Detect which cell encompasses the target text, then output its (X, Y) center coordinate. 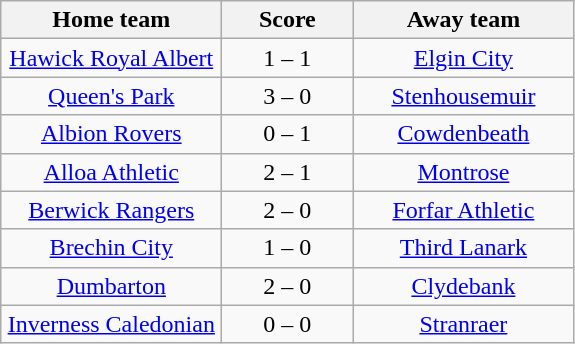
Brechin City (112, 248)
Away team (464, 20)
3 – 0 (288, 96)
Third Lanark (464, 248)
Home team (112, 20)
Clydebank (464, 286)
Queen's Park (112, 96)
Score (288, 20)
Hawick Royal Albert (112, 58)
Cowdenbeath (464, 134)
Stenhousemuir (464, 96)
Elgin City (464, 58)
Montrose (464, 172)
Stranraer (464, 324)
Inverness Caledonian (112, 324)
Forfar Athletic (464, 210)
1 – 1 (288, 58)
Dumbarton (112, 286)
0 – 1 (288, 134)
Albion Rovers (112, 134)
Berwick Rangers (112, 210)
1 – 0 (288, 248)
2 – 1 (288, 172)
Alloa Athletic (112, 172)
0 – 0 (288, 324)
